From the cell containing the given text, extract its center point as [x, y] coordinate. 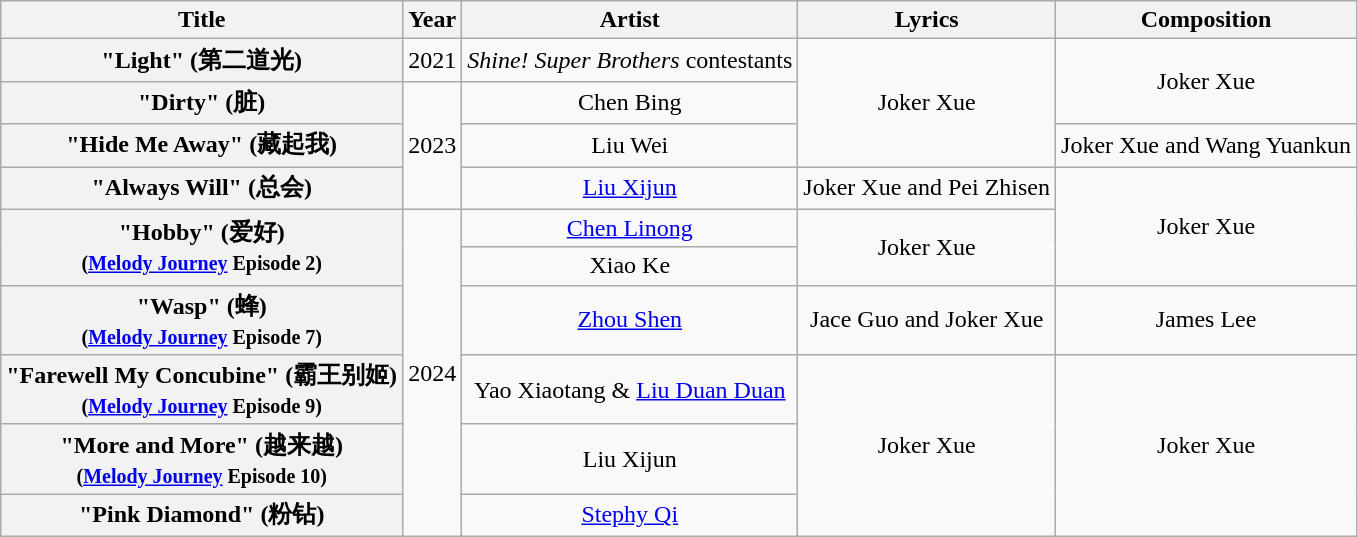
Xiao Ke [630, 266]
Artist [630, 20]
"Pink Diamond" (粉钻) [202, 516]
James Lee [1206, 320]
Composition [1206, 20]
Liu Wei [630, 146]
Year [432, 20]
Zhou Shen [630, 320]
Yao Xiaotang & Liu Duan Duan [630, 390]
2021 [432, 60]
"More and More" (越来越)(Melody Journey Episode 10) [202, 459]
Title [202, 20]
Joker Xue and Wang Yuankun [1206, 146]
"Hobby" (爱好)(Melody Journey Episode 2) [202, 247]
2024 [432, 372]
"Dirty" (脏) [202, 102]
"Wasp" (蜂)(Melody Journey Episode 7) [202, 320]
Stephy Qi [630, 516]
"Hide Me Away" (藏起我) [202, 146]
Chen Linong [630, 228]
Shine! Super Brothers contestants [630, 60]
Chen Bing [630, 102]
2023 [432, 145]
"Farewell My Concubine" (霸王别姬)(Melody Journey Episode 9) [202, 390]
Joker Xue and Pei Zhisen [927, 188]
"Light" (第二道光) [202, 60]
Jace Guo and Joker Xue [927, 320]
"Always Will" (总会) [202, 188]
Lyrics [927, 20]
